Output the (x, y) coordinate of the center of the cell containing the given text.  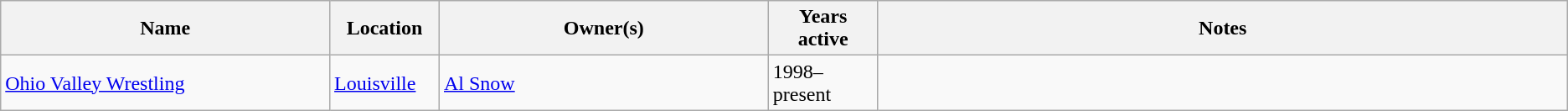
Name (166, 29)
1998–present (823, 82)
Location (385, 29)
Owner(s) (603, 29)
Years active (823, 29)
Louisville (385, 82)
Ohio Valley Wrestling (166, 82)
Al Snow (603, 82)
Notes (1223, 29)
